Locate the cell with the specified text and output its [x, y] center coordinate. 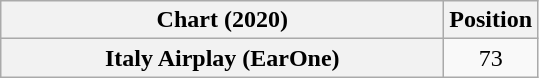
Position [491, 20]
Italy Airplay (EarOne) [222, 58]
73 [491, 58]
Chart (2020) [222, 20]
